Scan for the cell matching the given text and deliver its [x, y] coordinate at center. 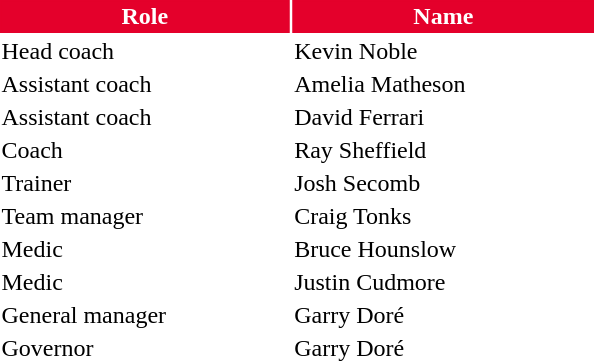
Garry Doré [444, 315]
Bruce Hounslow [444, 249]
Kevin Noble [444, 51]
Name [444, 16]
David Ferrari [444, 117]
Trainer [145, 183]
Craig Tonks [444, 216]
Amelia Matheson [444, 84]
Josh Secomb [444, 183]
Head coach [145, 51]
General manager [145, 315]
Justin Cudmore [444, 282]
Coach [145, 150]
Ray Sheffield [444, 150]
Team manager [145, 216]
Role [145, 16]
